Output the [x, y] coordinate of the center of the cell containing the given text.  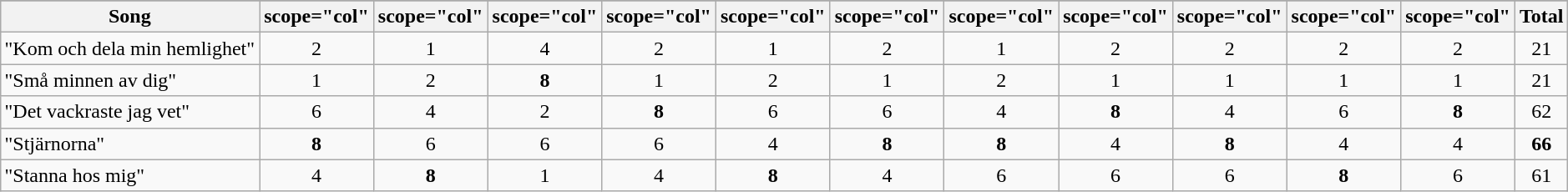
"Det vackraste jag vet" [130, 112]
Total [1541, 17]
"Stanna hos mig" [130, 175]
62 [1541, 112]
"Kom och dela min hemlighet" [130, 48]
66 [1541, 144]
61 [1541, 175]
"Stjärnorna" [130, 144]
"Små minnen av dig" [130, 80]
Song [130, 17]
